For the text-containing cell, return its midpoint in [X, Y] coordinate format. 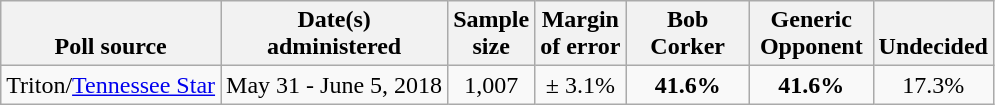
May 31 - June 5, 2018 [334, 85]
Triton/Tennessee Star [111, 85]
1,007 [492, 85]
Poll source [111, 34]
GenericOpponent [811, 34]
Samplesize [492, 34]
Date(s)administered [334, 34]
Marginof error [580, 34]
17.3% [933, 85]
BobCorker [688, 34]
± 3.1% [580, 85]
Undecided [933, 34]
